Return (X, Y) of the center of cell containing provided text 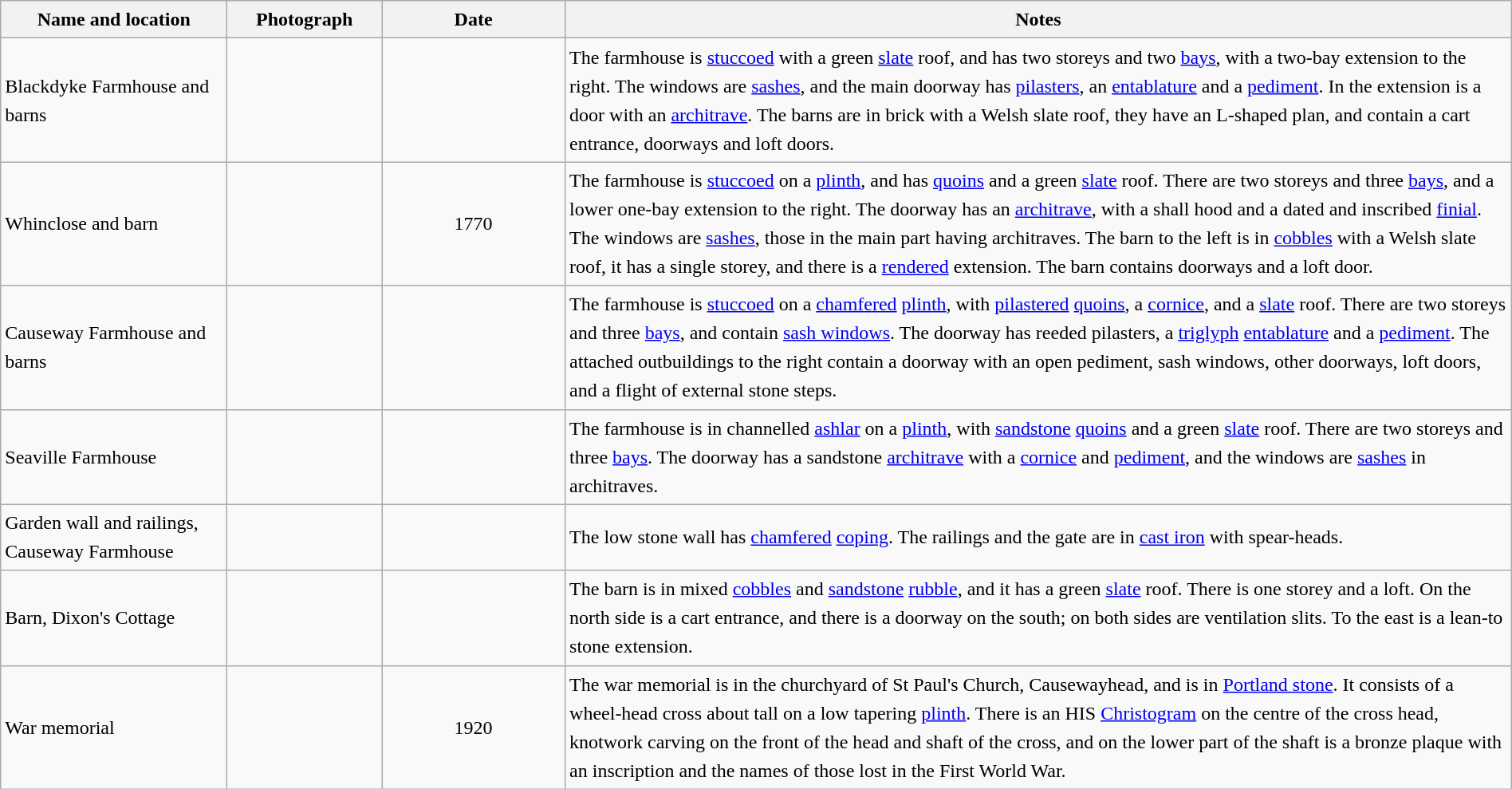
Causeway Farmhouse and barns (114, 348)
Photograph (305, 19)
1770 (474, 223)
Name and location (114, 19)
Seaville Farmhouse (114, 456)
Blackdyke Farmhouse and barns (114, 101)
Garden wall and railings,Causeway Farmhouse (114, 538)
The low stone wall has chamfered coping. The railings and the gate are in cast iron with spear-heads. (1038, 538)
1920 (474, 728)
War memorial (114, 728)
Notes (1038, 19)
Date (474, 19)
Barn, Dixon's Cottage (114, 617)
Whinclose and barn (114, 223)
